Find where the given text appears and provide that cell's center as [X, Y] coordinate. 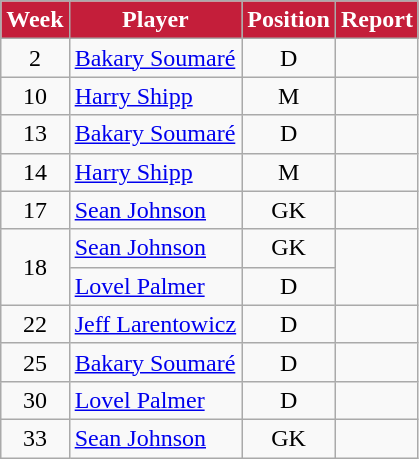
22 [35, 324]
14 [35, 172]
10 [35, 96]
18 [35, 267]
17 [35, 210]
Week [35, 20]
2 [35, 58]
33 [35, 438]
25 [35, 362]
Player [156, 20]
Position [289, 20]
Jeff Larentowicz [156, 324]
Report [376, 20]
30 [35, 400]
13 [35, 134]
